Find where the given text appears and provide that cell's center as [X, Y] coordinate. 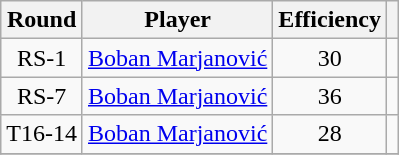
T16-14 [42, 134]
RS-1 [42, 58]
Round [42, 20]
RS-7 [42, 96]
Efficiency [330, 20]
Player [177, 20]
30 [330, 58]
28 [330, 134]
36 [330, 96]
